Determine the (x, y) coordinate at the center of the cell enclosing the given text.  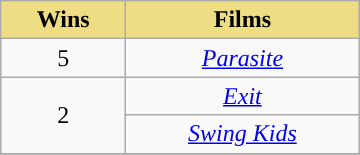
5 (64, 58)
2 (64, 115)
Films (243, 20)
Swing Kids (243, 134)
Exit (243, 96)
Parasite (243, 58)
Wins (64, 20)
